Capture the cell that displays the provided text and extract its (X, Y) central coordinate. 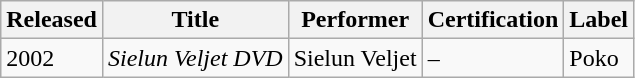
Certification (493, 20)
Released (52, 20)
– (493, 58)
Sielun Veljet DVD (195, 58)
Performer (355, 20)
2002 (52, 58)
Sielun Veljet (355, 58)
Poko (599, 58)
Label (599, 20)
Title (195, 20)
